Return the [X, Y] coordinate for the center point of the cell that contains the specified text.  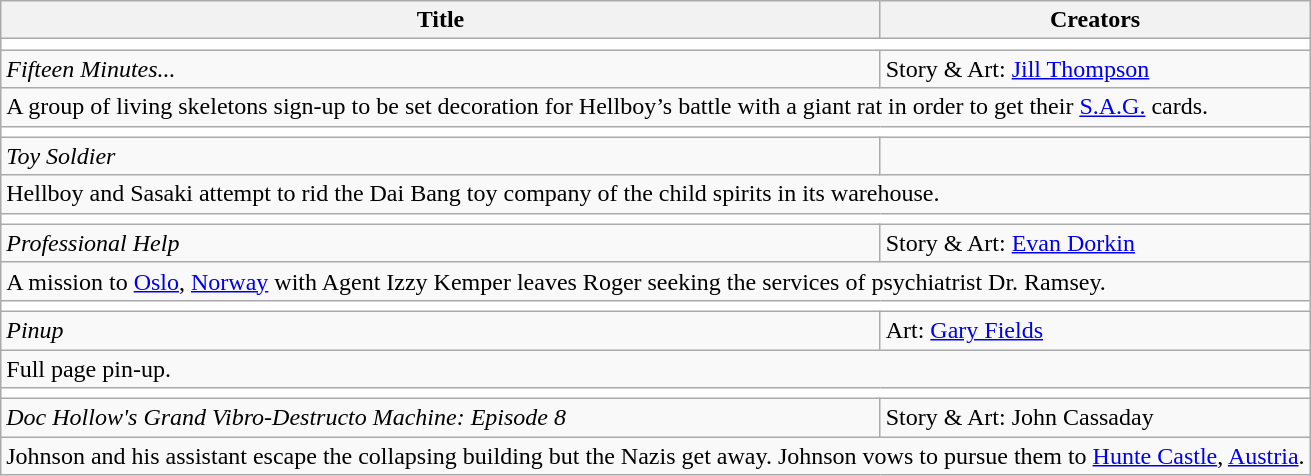
Toy Soldier [440, 156]
Pinup [440, 330]
Professional Help [440, 243]
A mission to Oslo, Norway with Agent Izzy Kemper leaves Roger seeking the services of psychiatrist Dr. Ramsey. [656, 281]
Creators [1095, 20]
Johnson and his assistant escape the collapsing building but the Nazis get away. Johnson vows to pursue them to Hunte Castle, Austria. [656, 456]
A group of living skeletons sign-up to be set decoration for Hellboy’s battle with a giant rat in order to get their S.A.G. cards. [656, 107]
Hellboy and Sasaki attempt to rid the Dai Bang toy company of the child spirits in its warehouse. [656, 194]
Story & Art: Jill Thompson [1095, 69]
Title [440, 20]
Full page pin-up. [656, 369]
Story & Art: Evan Dorkin [1095, 243]
Fifteen Minutes... [440, 69]
Art: Gary Fields [1095, 330]
Story & Art: John Cassaday [1095, 418]
Doc Hollow's Grand Vibro-Destructo Machine: Episode 8 [440, 418]
